Determine the (X, Y) coordinate at the center of the cell enclosing the given text.  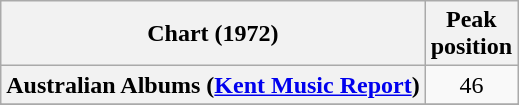
Chart (1972) (213, 34)
Australian Albums (Kent Music Report) (213, 85)
46 (471, 85)
Peakposition (471, 34)
